Scan for the cell matching the given text and deliver its [x, y] coordinate at center. 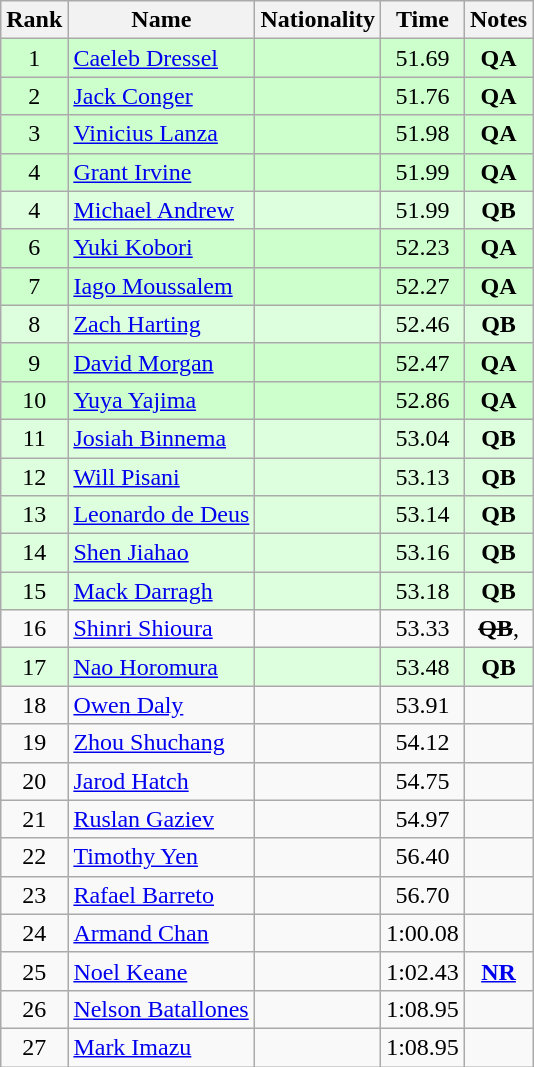
53.13 [423, 477]
19 [34, 743]
53.33 [423, 629]
21 [34, 819]
52.27 [423, 286]
26 [34, 1009]
Ruslan Gaziev [162, 819]
Mack Darragh [162, 591]
Shinri Shioura [162, 629]
Shen Jiahao [162, 553]
16 [34, 629]
25 [34, 971]
13 [34, 515]
24 [34, 933]
54.75 [423, 781]
Jack Conger [162, 96]
David Morgan [162, 362]
18 [34, 705]
1 [34, 58]
8 [34, 324]
51.76 [423, 96]
Iago Moussalem [162, 286]
Zhou Shuchang [162, 743]
Notes [498, 20]
27 [34, 1047]
Michael Andrew [162, 210]
Mark Imazu [162, 1047]
52.47 [423, 362]
9 [34, 362]
Nelson Batallones [162, 1009]
Nao Horomura [162, 667]
Yuya Yajima [162, 400]
Zach Harting [162, 324]
53.04 [423, 438]
3 [34, 134]
Rafael Barreto [162, 895]
12 [34, 477]
Jarod Hatch [162, 781]
53.48 [423, 667]
10 [34, 400]
52.46 [423, 324]
7 [34, 286]
56.70 [423, 895]
17 [34, 667]
54.97 [423, 819]
51.69 [423, 58]
52.23 [423, 248]
Time [423, 20]
Noel Keane [162, 971]
14 [34, 553]
15 [34, 591]
Name [162, 20]
Rank [34, 20]
2 [34, 96]
Nationality [318, 20]
NR [498, 971]
1:02.43 [423, 971]
Josiah Binnema [162, 438]
Will Pisani [162, 477]
53.91 [423, 705]
Armand Chan [162, 933]
53.16 [423, 553]
Owen Daly [162, 705]
6 [34, 248]
Vinicius Lanza [162, 134]
Timothy Yen [162, 857]
22 [34, 857]
Grant Irvine [162, 172]
Yuki Kobori [162, 248]
11 [34, 438]
1:00.08 [423, 933]
23 [34, 895]
QB, [498, 629]
20 [34, 781]
56.40 [423, 857]
51.98 [423, 134]
Caeleb Dressel [162, 58]
54.12 [423, 743]
53.14 [423, 515]
53.18 [423, 591]
52.86 [423, 400]
Leonardo de Deus [162, 515]
